Identify which cell holds the provided text, then report its [X, Y] central coordinate. 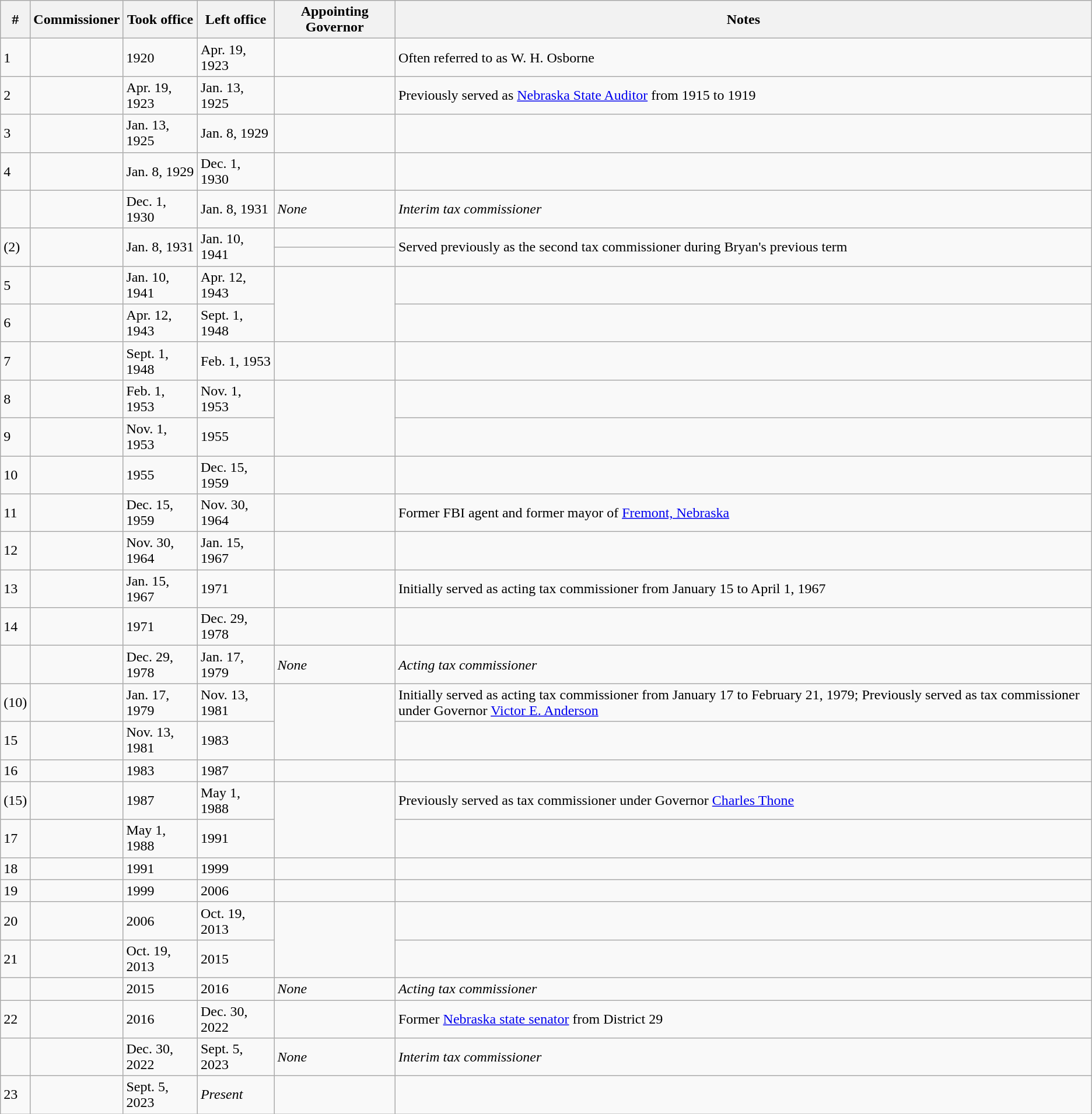
6 [15, 323]
10 [15, 475]
Present [236, 1095]
11 [15, 513]
2 [15, 96]
21 [15, 959]
Former FBI agent and former mayor of Fremont, Nebraska [743, 513]
18 [15, 868]
8 [15, 399]
(10) [15, 702]
4 [15, 171]
14 [15, 626]
16 [15, 770]
1 [15, 57]
22 [15, 1018]
13 [15, 589]
Previously served as Nebraska State Auditor from 1915 to 1919 [743, 96]
Notes [743, 20]
Former Nebraska state senator from District 29 [743, 1018]
20 [15, 920]
(15) [15, 800]
Initially served as acting tax commissioner from January 15 to April 1, 1967 [743, 589]
Left office [236, 20]
Took office [160, 20]
17 [15, 839]
Appointing Governor [335, 20]
7 [15, 360]
5 [15, 285]
1920 [160, 57]
19 [15, 891]
Often referred to as W. H. Osborne [743, 57]
9 [15, 436]
(2) [15, 247]
3 [15, 133]
Commissioner [77, 20]
23 [15, 1095]
# [15, 20]
Served previously as the second tax commissioner during Bryan's previous term [743, 247]
Previously served as tax commissioner under Governor Charles Thone [743, 800]
15 [15, 741]
12 [15, 551]
